Identify which cell holds the provided text, then report its [X, Y] central coordinate. 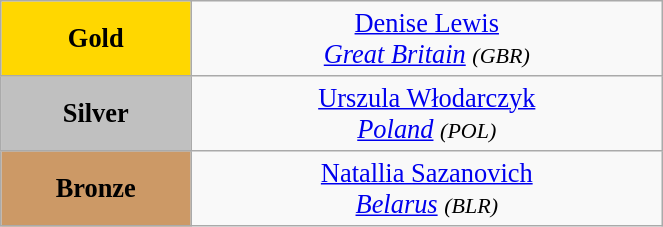
Urszula WłodarczykPoland (POL) [427, 112]
Denise LewisGreat Britain (GBR) [427, 38]
Silver [96, 112]
Bronze [96, 188]
Gold [96, 38]
Natallia SazanovichBelarus (BLR) [427, 188]
